Detect which cell encompasses the target text, then output its [x, y] center coordinate. 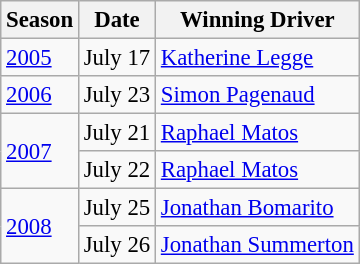
Date [116, 20]
Jonathan Bomarito [258, 208]
July 25 [116, 208]
2005 [40, 58]
2007 [40, 152]
Simon Pagenaud [258, 95]
2006 [40, 95]
July 23 [116, 95]
July 17 [116, 58]
Jonathan Summerton [258, 245]
Winning Driver [258, 20]
2008 [40, 226]
July 22 [116, 170]
July 26 [116, 245]
July 21 [116, 133]
Katherine Legge [258, 58]
Season [40, 20]
